From the cell containing the given text, extract its center point as (x, y) coordinate. 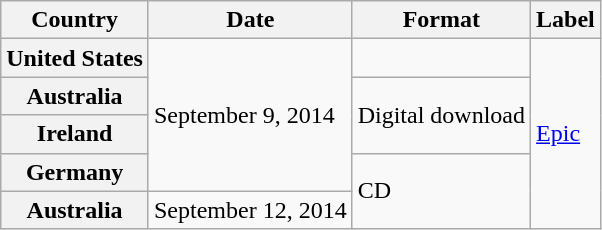
CD (441, 191)
Date (250, 20)
United States (75, 58)
Germany (75, 172)
Label (566, 20)
Ireland (75, 134)
September 9, 2014 (250, 115)
September 12, 2014 (250, 210)
Format (441, 20)
Country (75, 20)
Digital download (441, 115)
Epic (566, 134)
